Pinpoint the cell where the given text exists, returning its (x, y) midpoint coordinate. 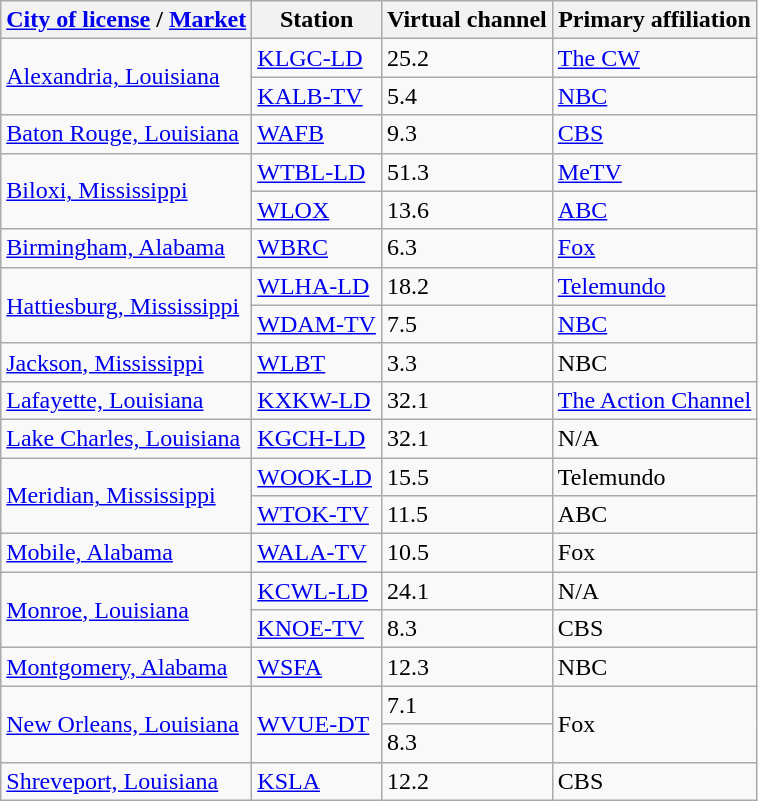
Lake Charles, Louisiana (126, 438)
3.3 (466, 362)
9.3 (466, 134)
WALA-TV (317, 553)
Biloxi, Mississippi (126, 191)
Hattiesburg, Mississippi (126, 305)
Lafayette, Louisiana (126, 400)
KXKW-LD (317, 400)
MeTV (654, 172)
WAFB (317, 134)
Alexandria, Louisiana (126, 77)
24.1 (466, 591)
12.2 (466, 781)
WSFA (317, 667)
WDAM-TV (317, 324)
WOOK-LD (317, 477)
12.3 (466, 667)
Baton Rouge, Louisiana (126, 134)
5.4 (466, 96)
18.2 (466, 286)
Monroe, Louisiana (126, 610)
Shreveport, Louisiana (126, 781)
WBRC (317, 248)
7.5 (466, 324)
New Orleans, Louisiana (126, 724)
WLHA-LD (317, 286)
WTOK-TV (317, 515)
KGCH-LD (317, 438)
6.3 (466, 248)
WVUE-DT (317, 724)
City of license / Market (126, 20)
WLBT (317, 362)
Station (317, 20)
7.1 (466, 705)
WLOX (317, 210)
WTBL-LD (317, 172)
Mobile, Alabama (126, 553)
The CW (654, 58)
13.6 (466, 210)
10.5 (466, 553)
11.5 (466, 515)
Jackson, Mississippi (126, 362)
KSLA (317, 781)
Meridian, Mississippi (126, 496)
51.3 (466, 172)
Montgomery, Alabama (126, 667)
Virtual channel (466, 20)
KLGC-LD (317, 58)
15.5 (466, 477)
The Action Channel (654, 400)
25.2 (466, 58)
Primary affiliation (654, 20)
Birmingham, Alabama (126, 248)
KCWL-LD (317, 591)
KNOE-TV (317, 629)
KALB-TV (317, 96)
